From the cell containing the given text, extract its center point as (X, Y) coordinate. 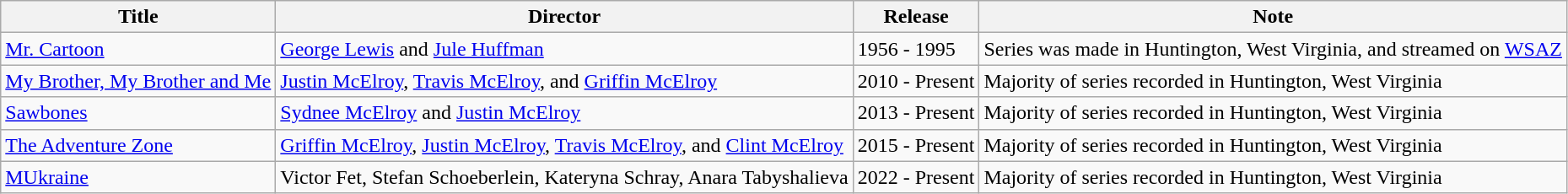
Title (138, 17)
Justin McElroy, Travis McElroy, and Griffin McElroy (564, 81)
1956 - 1995 (916, 49)
The Adventure Zone (138, 145)
Mr. Cartoon (138, 49)
2010 - Present (916, 81)
Director (564, 17)
George Lewis and Jule Huffman (564, 49)
Release (916, 17)
2013 - Present (916, 113)
Griffin McElroy, Justin McElroy, Travis McElroy, and Clint McElroy (564, 145)
Note (1273, 17)
Series was made in Huntington, West Virginia, and streamed on WSAZ (1273, 49)
Sydnee McElroy and Justin McElroy (564, 113)
2022 - Present (916, 177)
Victor Fet, Stefan Schoeberlein, Kateryna Schray, Anara Tabyshalieva (564, 177)
2015 - Present (916, 145)
My Brother, My Brother and Me (138, 81)
Sawbones (138, 113)
MUkraine (138, 177)
